Return (X, Y) of the center of cell containing provided text 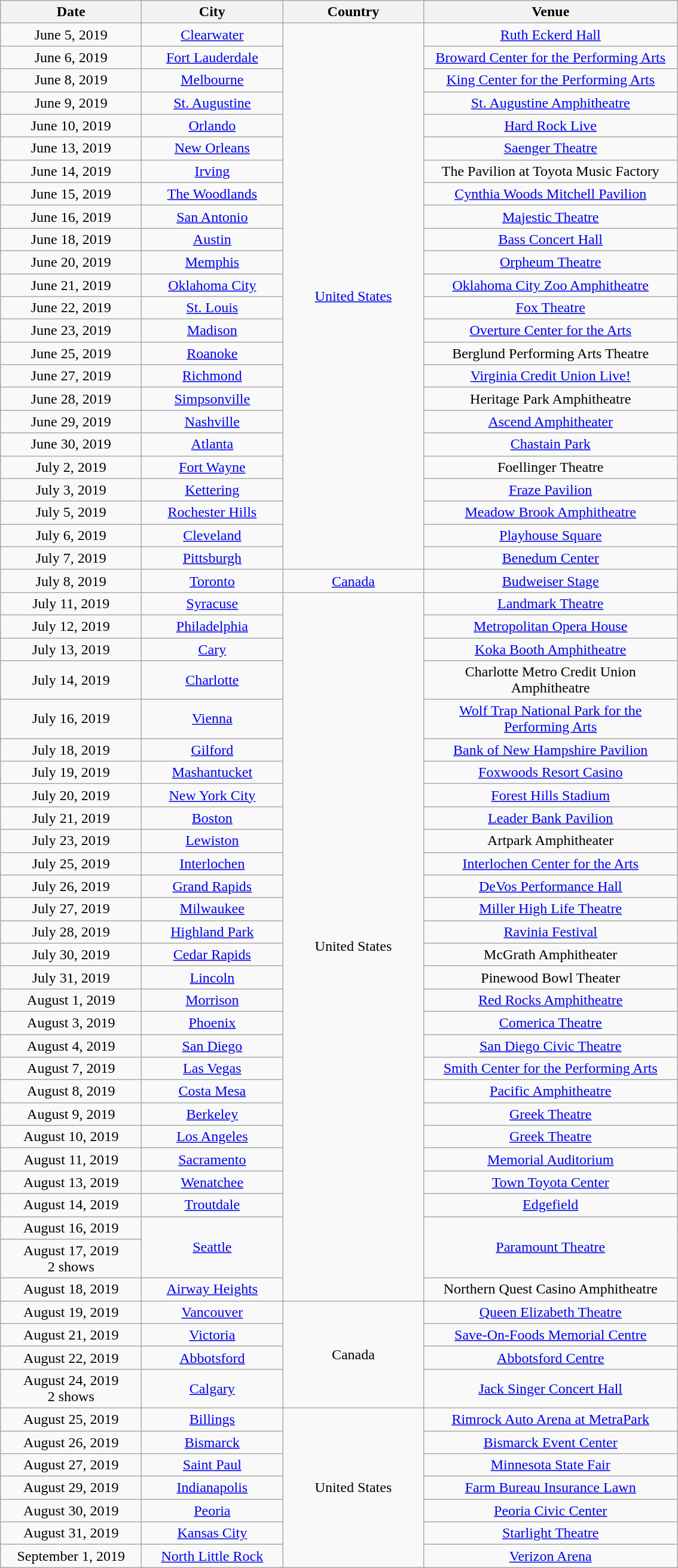
June 28, 2019 (71, 399)
June 20, 2019 (71, 262)
St. Augustine Amphitheatre (551, 103)
Wolf Trap National Park for the Performing Arts (551, 719)
August 7, 2019 (71, 1069)
Peoria (212, 1511)
Berglund Performing Arts Theatre (551, 353)
Peoria Civic Center (551, 1511)
Vancouver (212, 1312)
Los Angeles (212, 1137)
New York City (212, 795)
Miller High Life Theatre (551, 909)
Hard Rock Live (551, 126)
Berkeley (212, 1114)
June 14, 2019 (71, 171)
Boston (212, 818)
Nashville (212, 422)
Cleveland (212, 535)
Paramount Theatre (551, 1247)
Milwaukee (212, 909)
Syracuse (212, 603)
June 5, 2019 (71, 35)
Atlanta (212, 444)
Ascend Amphitheater (551, 422)
July 18, 2019 (71, 750)
Country (353, 12)
July 23, 2019 (71, 841)
Seattle (212, 1247)
Verizon Arena (551, 1556)
Venue (551, 12)
Sacramento (212, 1160)
Ravinia Festival (551, 932)
July 6, 2019 (71, 535)
July 16, 2019 (71, 719)
Heritage Park Amphitheatre (551, 399)
Morrison (212, 1000)
Farm Bureau Insurance Lawn (551, 1488)
July 19, 2019 (71, 773)
Starlight Theatre (551, 1533)
August 1, 2019 (71, 1000)
Comerica Theatre (551, 1023)
Artpark Amphitheater (551, 841)
July 11, 2019 (71, 603)
Koka Booth Amphitheatre (551, 649)
August 16, 2019 (71, 1228)
San Diego (212, 1046)
San Antonio (212, 216)
Grand Rapids (212, 886)
Abbotsford (212, 1357)
August 21, 2019 (71, 1335)
Pacific Amphitheatre (551, 1091)
Fort Lauderdale (212, 57)
Bismarck (212, 1442)
Billings (212, 1419)
Calgary (212, 1389)
July 14, 2019 (71, 681)
Bass Concert Hall (551, 239)
August 4, 2019 (71, 1046)
July 13, 2019 (71, 649)
July 28, 2019 (71, 932)
July 30, 2019 (71, 954)
June 23, 2019 (71, 331)
August 30, 2019 (71, 1511)
Madison (212, 331)
August 19, 2019 (71, 1312)
Irving (212, 171)
Fraze Pavilion (551, 490)
St. Augustine (212, 103)
Clearwater (212, 35)
Metropolitan Opera House (551, 626)
August 3, 2019 (71, 1023)
Orpheum Theatre (551, 262)
Overture Center for the Arts (551, 331)
St. Louis (212, 308)
July 12, 2019 (71, 626)
June 18, 2019 (71, 239)
August 10, 2019 (71, 1137)
August 11, 2019 (71, 1160)
July 27, 2019 (71, 909)
Fox Theatre (551, 308)
Simpsonville (212, 399)
Vienna (212, 719)
June 21, 2019 (71, 285)
City (212, 12)
Memorial Auditorium (551, 1160)
August 18, 2019 (71, 1289)
McGrath Amphitheater (551, 954)
August 29, 2019 (71, 1488)
Edgefield (551, 1205)
Save-On-Foods Memorial Centre (551, 1335)
September 1, 2019 (71, 1556)
Phoenix (212, 1023)
June 27, 2019 (71, 376)
Bank of New Hampshire Pavilion (551, 750)
Victoria (212, 1335)
Las Vegas (212, 1069)
Northern Quest Casino Amphitheatre (551, 1289)
Date (71, 12)
Rimrock Auto Arena at MetraPark (551, 1419)
June 6, 2019 (71, 57)
Lewiston (212, 841)
Saenger Theatre (551, 148)
Pinewood Bowl Theater (551, 977)
Foellinger Theatre (551, 467)
June 13, 2019 (71, 148)
June 15, 2019 (71, 194)
Interlochen Center for the Arts (551, 864)
June 25, 2019 (71, 353)
Mashantucket (212, 773)
July 3, 2019 (71, 490)
June 10, 2019 (71, 126)
July 26, 2019 (71, 886)
Forest Hills Stadium (551, 795)
Roanoke (212, 353)
August 8, 2019 (71, 1091)
North Little Rock (212, 1556)
August 24, 20192 shows (71, 1389)
Saint Paul (212, 1465)
August 17, 20192 shows (71, 1258)
Charlotte (212, 681)
Jack Singer Concert Hall (551, 1389)
July 5, 2019 (71, 513)
Playhouse Square (551, 535)
August 25, 2019 (71, 1419)
San Diego Civic Theatre (551, 1046)
Meadow Brook Amphitheatre (551, 513)
Queen Elizabeth Theatre (551, 1312)
Oklahoma City (212, 285)
Austin (212, 239)
August 22, 2019 (71, 1357)
June 8, 2019 (71, 80)
Orlando (212, 126)
Ruth Eckerd Hall (551, 35)
Cedar Rapids (212, 954)
Foxwoods Resort Casino (551, 773)
June 9, 2019 (71, 103)
Highland Park (212, 932)
July 2, 2019 (71, 467)
Kettering (212, 490)
Interlochen (212, 864)
Richmond (212, 376)
Broward Center for the Performing Arts (551, 57)
July 31, 2019 (71, 977)
The Pavilion at Toyota Music Factory (551, 171)
Indianapolis (212, 1488)
June 29, 2019 (71, 422)
Kansas City (212, 1533)
Benedum Center (551, 558)
Philadelphia (212, 626)
Fort Wayne (212, 467)
Rochester Hills (212, 513)
King Center for the Performing Arts (551, 80)
Landmark Theatre (551, 603)
June 22, 2019 (71, 308)
Red Rocks Amphitheatre (551, 1000)
Cary (212, 649)
Pittsburgh (212, 558)
August 14, 2019 (71, 1205)
Memphis (212, 262)
Gilford (212, 750)
July 25, 2019 (71, 864)
Majestic Theatre (551, 216)
June 30, 2019 (71, 444)
New Orleans (212, 148)
Minnesota State Fair (551, 1465)
Virginia Credit Union Live! (551, 376)
Lincoln (212, 977)
July 7, 2019 (71, 558)
August 13, 2019 (71, 1182)
Town Toyota Center (551, 1182)
July 20, 2019 (71, 795)
Bismarck Event Center (551, 1442)
Budweiser Stage (551, 581)
June 16, 2019 (71, 216)
Smith Center for the Performing Arts (551, 1069)
Troutdale (212, 1205)
Leader Bank Pavilion (551, 818)
Abbotsford Centre (551, 1357)
August 26, 2019 (71, 1442)
Airway Heights (212, 1289)
Cynthia Woods Mitchell Pavilion (551, 194)
The Woodlands (212, 194)
Oklahoma City Zoo Amphitheatre (551, 285)
Costa Mesa (212, 1091)
July 8, 2019 (71, 581)
July 21, 2019 (71, 818)
August 27, 2019 (71, 1465)
August 9, 2019 (71, 1114)
Toronto (212, 581)
Wenatchee (212, 1182)
Chastain Park (551, 444)
Charlotte Metro Credit Union Amphitheatre (551, 681)
DeVos Performance Hall (551, 886)
Melbourne (212, 80)
August 31, 2019 (71, 1533)
